Scan for the cell matching the given text and deliver its (x, y) coordinate at center. 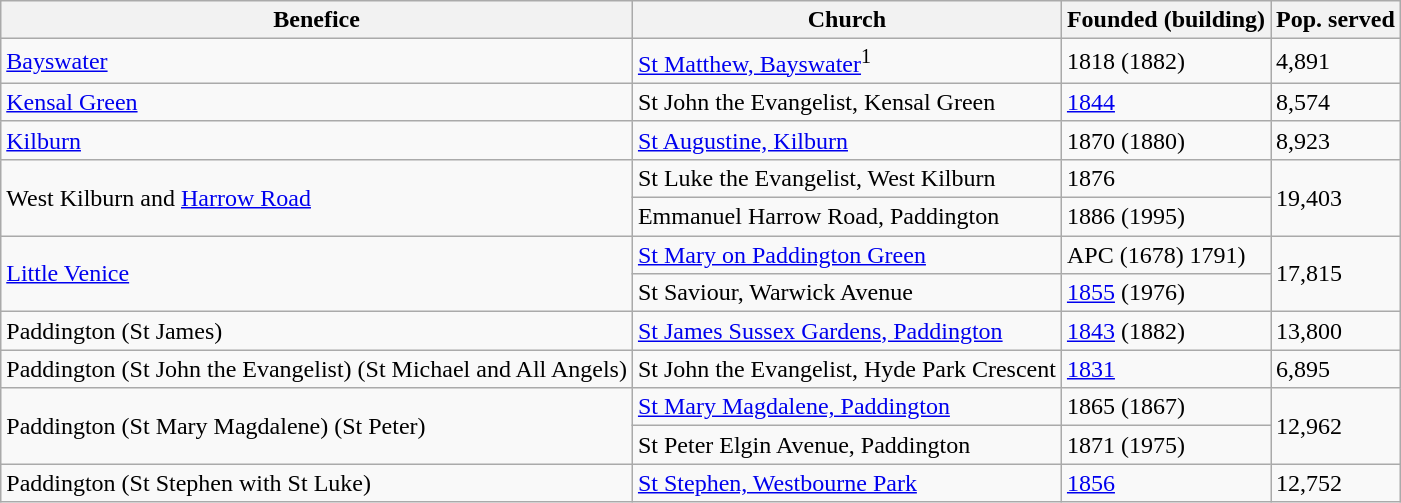
St Mary Magdalene, Paddington (846, 407)
St Matthew, Bayswater1 (846, 62)
St Luke the Evangelist, West Kilburn (846, 178)
1886 (1995) (1166, 217)
1876 (1166, 178)
St Mary on Paddington Green (846, 255)
Little Venice (317, 274)
St John the Evangelist, Hyde Park Crescent (846, 369)
St James Sussex Gardens, Paddington (846, 331)
1856 (1166, 483)
West Kilburn and Harrow Road (317, 197)
19,403 (1336, 197)
1865 (1867) (1166, 407)
Paddington (St James) (317, 331)
Kilburn (317, 140)
St Augustine, Kilburn (846, 140)
17,815 (1336, 274)
4,891 (1336, 62)
1855 (1976) (1166, 293)
Pop. served (1336, 20)
St Saviour, Warwick Avenue (846, 293)
6,895 (1336, 369)
Paddington (St Mary Magdalene) (St Peter) (317, 426)
1818 (1882) (1166, 62)
Paddington (St John the Evangelist) (St Michael and All Angels) (317, 369)
St Stephen, Westbourne Park (846, 483)
1870 (1880) (1166, 140)
Founded (building) (1166, 20)
Kensal Green (317, 102)
1871 (1975) (1166, 445)
1843 (1882) (1166, 331)
St John the Evangelist, Kensal Green (846, 102)
13,800 (1336, 331)
St Peter Elgin Avenue, Paddington (846, 445)
1831 (1166, 369)
Church (846, 20)
12,962 (1336, 426)
Emmanuel Harrow Road, Paddington (846, 217)
Bayswater (317, 62)
Paddington (St Stephen with St Luke) (317, 483)
Benefice (317, 20)
1844 (1166, 102)
8,923 (1336, 140)
8,574 (1336, 102)
APC (1678) 1791) (1166, 255)
12,752 (1336, 483)
